Capture the cell that displays the provided text and extract its [X, Y] central coordinate. 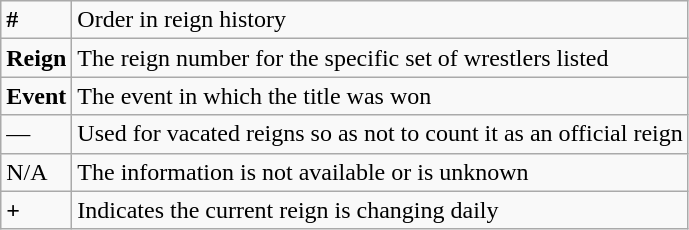
Event [36, 96]
+ [36, 210]
Reign [36, 58]
Used for vacated reigns so as not to count it as an official reign [380, 134]
The reign number for the specific set of wrestlers listed [380, 58]
The event in which the title was won [380, 96]
Order in reign history [380, 20]
The information is not available or is unknown [380, 172]
— [36, 134]
Indicates the current reign is changing daily [380, 210]
N/A [36, 172]
# [36, 20]
